Capture the cell that displays the provided text and extract its (X, Y) central coordinate. 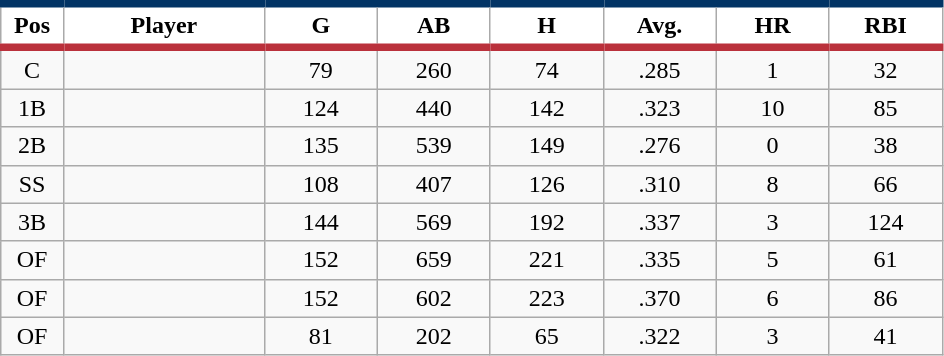
65 (546, 336)
G (320, 26)
0 (772, 146)
H (546, 26)
149 (546, 146)
1 (772, 68)
RBI (886, 26)
223 (546, 298)
135 (320, 146)
142 (546, 108)
.285 (660, 68)
41 (886, 336)
.323 (660, 108)
.310 (660, 184)
569 (434, 222)
6 (772, 298)
260 (434, 68)
440 (434, 108)
74 (546, 68)
SS (32, 184)
.322 (660, 336)
85 (886, 108)
79 (320, 68)
Player (164, 26)
8 (772, 184)
539 (434, 146)
192 (546, 222)
.276 (660, 146)
5 (772, 260)
66 (886, 184)
202 (434, 336)
Pos (32, 26)
407 (434, 184)
3B (32, 222)
602 (434, 298)
61 (886, 260)
.370 (660, 298)
.337 (660, 222)
Avg. (660, 26)
86 (886, 298)
HR (772, 26)
144 (320, 222)
126 (546, 184)
.335 (660, 260)
659 (434, 260)
38 (886, 146)
32 (886, 68)
108 (320, 184)
C (32, 68)
2B (32, 146)
AB (434, 26)
1B (32, 108)
81 (320, 336)
221 (546, 260)
10 (772, 108)
